Search for the cell housing the specified text and yield its (x, y) center coordinate. 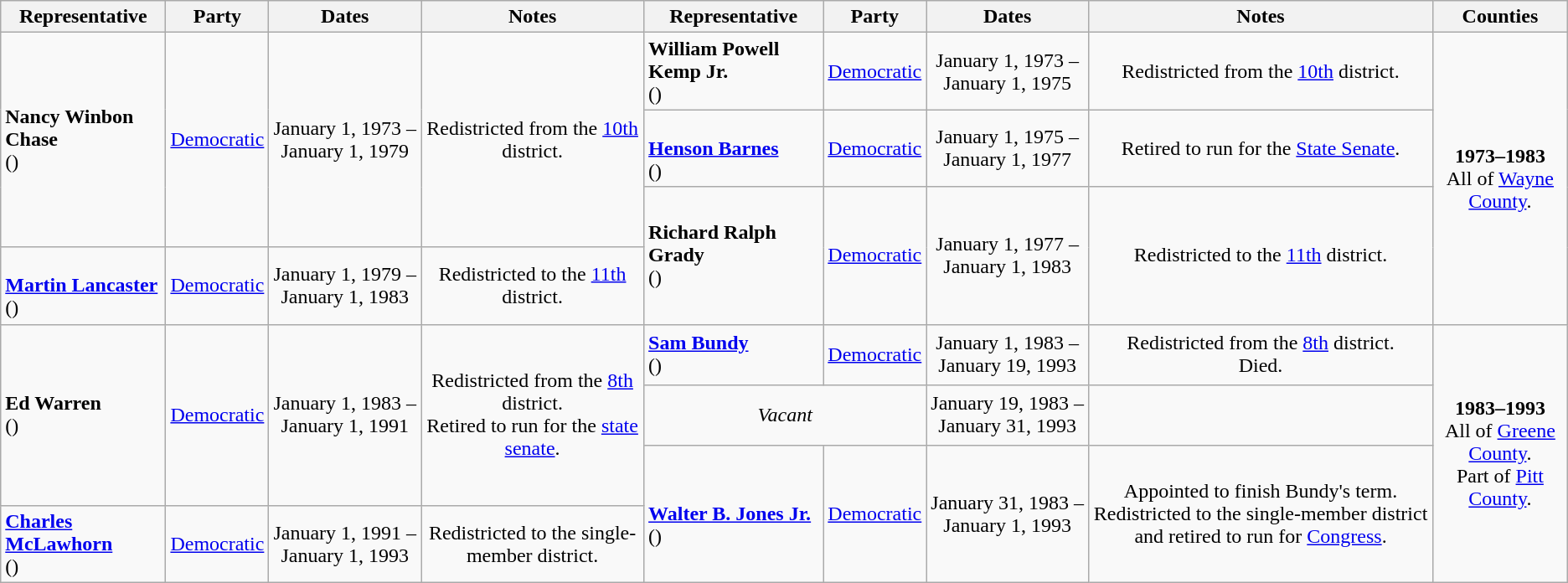
Richard Ralph Grady() (734, 255)
January 1, 1973 – January 1, 1979 (345, 140)
January 19, 1983 – January 31, 1993 (1008, 415)
January 1, 1983 – January 1, 1991 (345, 415)
Vacant (786, 415)
William Powell Kemp Jr.() (734, 71)
Henson Barnes() (734, 148)
January 1, 1975 – January 1, 1977 (1008, 148)
Counties (1501, 17)
Nancy Winbon Chase() (84, 140)
January 1, 1973 – January 1, 1975 (1008, 71)
January 31, 1983 – January 1, 1993 (1008, 513)
Martin Lancaster() (84, 286)
Walter B. Jones Jr.() (734, 513)
Sam Bundy() (734, 354)
1973–1983 All of Wayne County. (1501, 178)
Redistricted from the 8th district. Retired to run for the state senate. (533, 415)
Appointed to finish Bundy's term. Redistricted to the single-member district and retired to run for Congress. (1260, 513)
1983–1993 All of Greene County. Part of Pitt County. (1501, 453)
Ed Warren() (84, 415)
Redistricted from the 8th district. Died. (1260, 354)
January 1, 1979 – January 1, 1983 (345, 286)
January 1, 1983 – January 19, 1993 (1008, 354)
Retired to run for the State Senate. (1260, 148)
Redistricted to the single-member district. (533, 544)
Charles McLawhorn() (84, 544)
January 1, 1991 – January 1, 1993 (345, 544)
January 1, 1977 – January 1, 1983 (1008, 255)
